Locate the cell with the specified text and output its [X, Y] center coordinate. 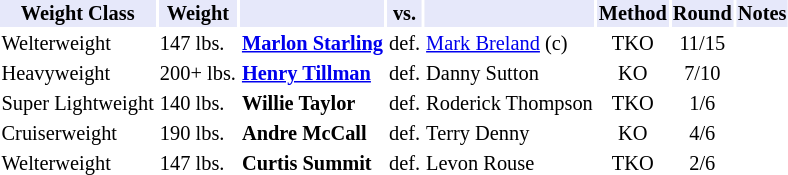
Terry Denny [510, 134]
200+ lbs. [198, 74]
Round [702, 14]
Weight [198, 14]
Marlon Starling [312, 44]
Cruiserweight [78, 134]
Mark Breland (c) [510, 44]
Willie Taylor [312, 104]
Heavyweight [78, 74]
Danny Sutton [510, 74]
Welterweight [78, 44]
Roderick Thompson [510, 104]
Method [632, 14]
Weight Class [78, 14]
Henry Tillman [312, 74]
147 lbs. [198, 44]
Notes [762, 14]
4/6 [702, 134]
7/10 [702, 74]
vs. [404, 14]
140 lbs. [198, 104]
Andre McCall [312, 134]
11/15 [702, 44]
190 lbs. [198, 134]
1/6 [702, 104]
Super Lightweight [78, 104]
